Capture the cell that displays the provided text and extract its (x, y) central coordinate. 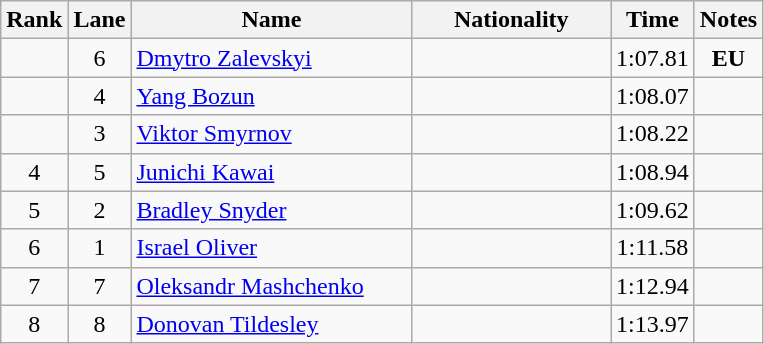
1:09.62 (653, 210)
1 (100, 248)
1:08.94 (653, 172)
Rank (34, 20)
Oleksandr Mashchenko (272, 286)
1:07.81 (653, 58)
1:08.22 (653, 134)
2 (100, 210)
Yang Bozun (272, 96)
1:11.58 (653, 248)
Donovan Tildesley (272, 324)
Name (272, 20)
Israel Oliver (272, 248)
Lane (100, 20)
Notes (728, 20)
Bradley Snyder (272, 210)
Time (653, 20)
3 (100, 134)
Junichi Kawai (272, 172)
EU (728, 58)
Viktor Smyrnov (272, 134)
Dmytro Zalevskyi (272, 58)
1:12.94 (653, 286)
1:13.97 (653, 324)
1:08.07 (653, 96)
Nationality (512, 20)
